Pinpoint the cell where the given text exists, returning its (x, y) midpoint coordinate. 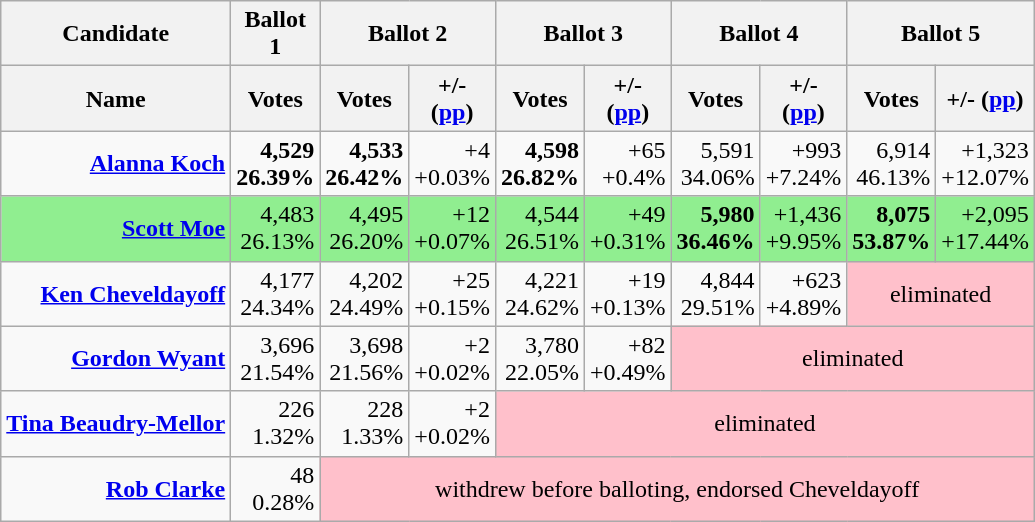
+12+0.07% (452, 228)
Rob Clarke (116, 488)
3,69621.54% (276, 358)
4,84429.51% (716, 294)
Ken Cheveldayoff (116, 294)
4,59826.82% (540, 164)
2281.33% (364, 424)
Candidate (116, 34)
+19+0.13% (628, 294)
withdrew before balloting, endorsed Cheveldayoff (678, 488)
5,59134.06% (716, 164)
2261.32% (276, 424)
Scott Moe (116, 228)
+25+0.15% (452, 294)
Ballot 5 (941, 34)
Alanna Koch (116, 164)
+49+0.31% (628, 228)
+82+0.49% (628, 358)
4,20224.49% (364, 294)
6,91446.13% (892, 164)
Ballot 1 (276, 34)
+623+4.89% (804, 294)
4,53326.42% (364, 164)
Tina Beaudry-Mellor (116, 424)
+4+0.03% (452, 164)
Ballot 4 (759, 34)
Ballot 3 (583, 34)
+1,436+9.95% (804, 228)
4,22124.62% (540, 294)
4,52926.39% (276, 164)
+1,323+12.07% (986, 164)
8,07553.87% (892, 228)
3,69821.56% (364, 358)
4,49526.20% (364, 228)
+993+7.24% (804, 164)
+65+0.4% (628, 164)
Name (116, 98)
3,78022.05% (540, 358)
Ballot 2 (408, 34)
480.28% (276, 488)
4,48326.13% (276, 228)
4,17724.34% (276, 294)
Gordon Wyant (116, 358)
5,98036.46% (716, 228)
+2,095+17.44% (986, 228)
4,54426.51% (540, 228)
